Locate the cell with the specified text and output its [x, y] center coordinate. 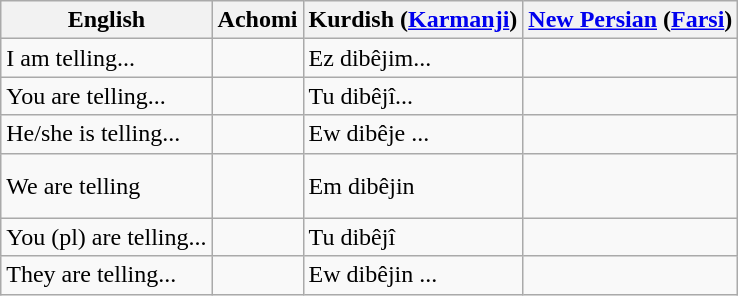
We are telling [106, 186]
He/she is telling... [106, 134]
You (pl) are telling... [106, 237]
I am telling... [106, 58]
Ew dibêje ... [413, 134]
Em dibêjin [413, 186]
They are telling... [106, 275]
Ez dibêjim... [413, 58]
Tu dibêjî... [413, 96]
Kurdish (Karmanji) [413, 20]
You are telling... [106, 96]
Achomi [258, 20]
Ew dibêjin ... [413, 275]
New Persian (Farsi) [630, 20]
Tu dibêjî [413, 237]
English [106, 20]
